Search for the cell housing the specified text and yield its [x, y] center coordinate. 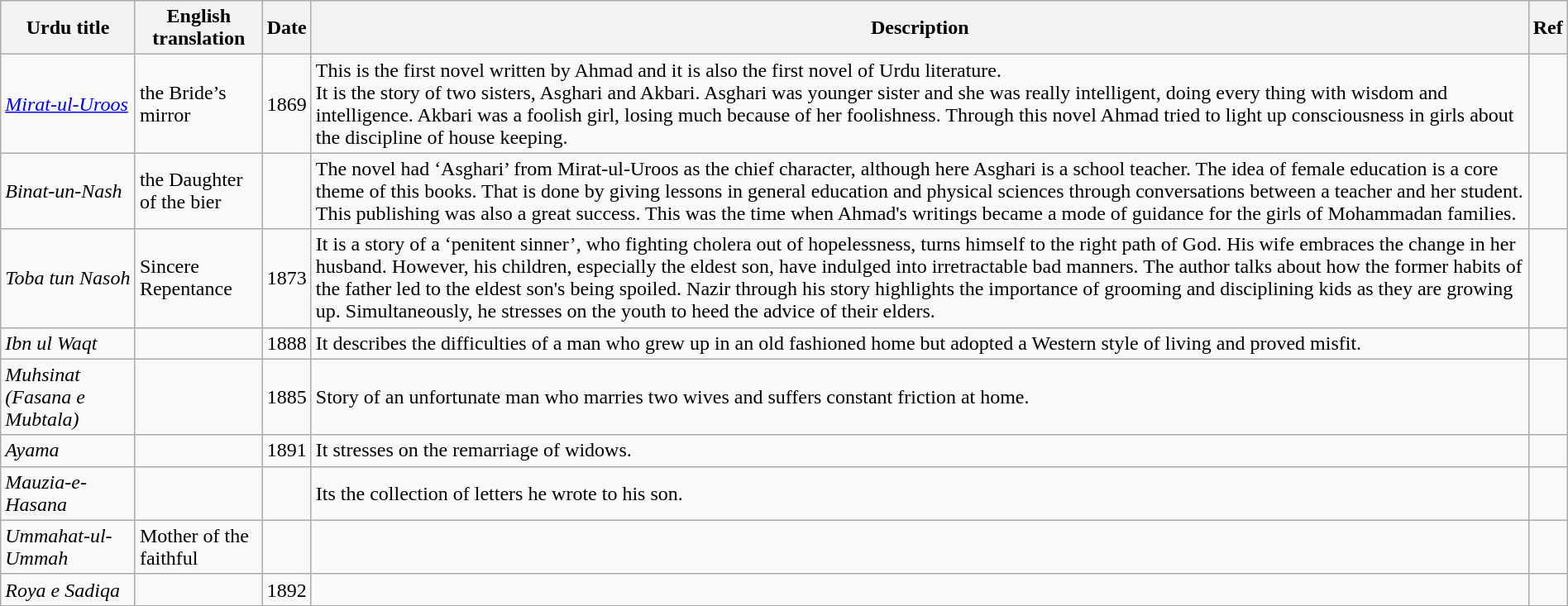
Its the collection of letters he wrote to his son. [920, 493]
1873 [286, 278]
Roya e Sadiqa [68, 589]
Ref [1548, 28]
Urdu title [68, 28]
It describes the difficulties of a man who grew up in an old fashioned home but adopted a Western style of living and proved misfit. [920, 343]
Ummahat-ul-Ummah [68, 547]
Toba tun Nasoh [68, 278]
1891 [286, 451]
Sincere Repentance [198, 278]
Muhsinat (Fasana e Mubtala) [68, 397]
Binat-un-Nash [68, 191]
Mauzia-e-Hasana [68, 493]
Ayama [68, 451]
Story of an unfortunate man who marries two wives and suffers constant friction at home. [920, 397]
English translation [198, 28]
It stresses on the remarriage of widows. [920, 451]
1885 [286, 397]
Description [920, 28]
1892 [286, 589]
Mirat-ul-Uroos [68, 104]
Mother of the faithful [198, 547]
Date [286, 28]
1869 [286, 104]
the Bride’s mirror [198, 104]
the Daughter of the bier [198, 191]
1888 [286, 343]
Ibn ul Waqt [68, 343]
